Locate the cell with the specified text and output its [X, Y] center coordinate. 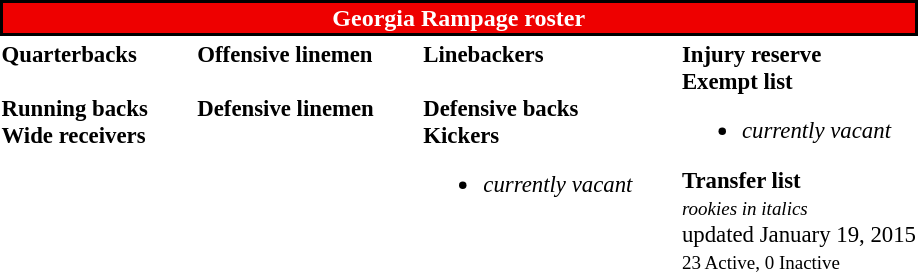
Georgia Rampage roster [458, 18]
